Return the (X, Y) coordinate for the center point of the cell that contains the specified text.  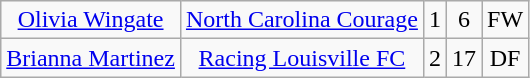
DF (506, 58)
1 (434, 20)
2 (434, 58)
Racing Louisville FC (302, 58)
FW (506, 20)
Olivia Wingate (91, 20)
17 (464, 58)
6 (464, 20)
North Carolina Courage (302, 20)
Brianna Martinez (91, 58)
